Find where the given text appears and provide that cell's center as [X, Y] coordinate. 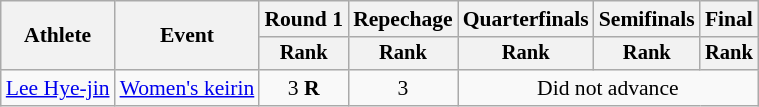
Athlete [58, 36]
Repechage [403, 19]
Semifinals [647, 19]
3 R [304, 88]
Round 1 [304, 19]
Did not advance [608, 88]
Final [729, 19]
Lee Hye-jin [58, 88]
Women's keirin [188, 88]
3 [403, 88]
Quarterfinals [526, 19]
Event [188, 36]
